Identify which cell holds the provided text, then report its (X, Y) central coordinate. 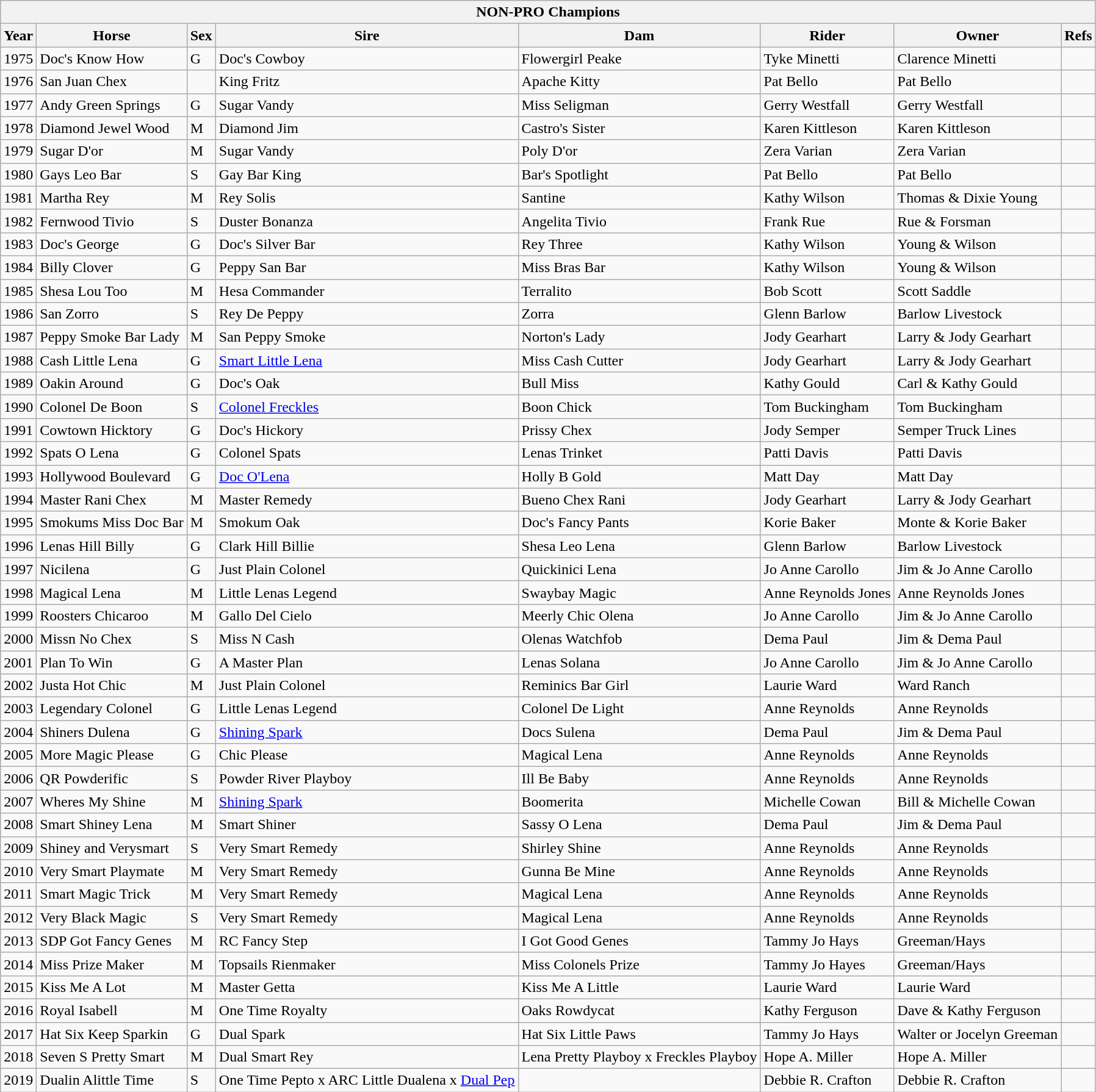
Olenas Watchfob (640, 639)
1986 (18, 314)
1985 (18, 291)
Tammy Jo Hayes (827, 964)
Oakin Around (112, 384)
Andy Green Springs (112, 105)
Shirley Shine (640, 848)
2017 (18, 1034)
Smokum Oak (367, 523)
2000 (18, 639)
SDP Got Fancy Genes (112, 941)
Thomas & Dixie Young (978, 198)
Very Smart Playmate (112, 871)
One Time Pepto x ARC Little Dualena x Dual Pep (367, 1080)
Owner (978, 35)
Monte & Korie Baker (978, 523)
2004 (18, 732)
Miss Cash Cutter (640, 361)
Michelle Cowan (827, 802)
Gay Bar King (367, 174)
2014 (18, 964)
1995 (18, 523)
Rey De Peppy (367, 314)
1993 (18, 476)
Apache Kitty (640, 82)
Lenas Hill Billy (112, 546)
1979 (18, 151)
1988 (18, 361)
1992 (18, 453)
Missn No Chex (112, 639)
Bar's Spotlight (640, 174)
Martha Rey (112, 198)
Lenas Solana (640, 662)
Clark Hill Billie (367, 546)
Santine (640, 198)
Bill & Michelle Cowan (978, 802)
Kiss Me A Little (640, 987)
Colonel De Boon (112, 407)
Seven S Pretty Smart (112, 1057)
Topsails Rienmaker (367, 964)
Master Rani Chex (112, 500)
Doc's Cowboy (367, 59)
A Master Plan (367, 662)
Zorra (640, 314)
Ward Ranch (978, 686)
More Magic Please (112, 755)
2011 (18, 894)
1998 (18, 592)
Justa Hot Chic (112, 686)
San Zorro (112, 314)
1990 (18, 407)
Rider (827, 35)
2008 (18, 825)
Refs (1078, 35)
Lena Pretty Playboy x Freckles Playboy (640, 1057)
Hollywood Boulevard (112, 476)
San Juan Chex (112, 82)
2019 (18, 1080)
Doc's Oak (367, 384)
Smart Magic Trick (112, 894)
Shesa Lou Too (112, 291)
Miss Bras Bar (640, 267)
Royal Isabell (112, 1010)
Colonel Spats (367, 453)
Oaks Rowdycat (640, 1010)
2007 (18, 802)
Spats O Lena (112, 453)
Tyke Minetti (827, 59)
Sugar D'or (112, 151)
Colonel Freckles (367, 407)
Smart Little Lena (367, 361)
Shesa Leo Lena (640, 546)
Sire (367, 35)
Castro's Sister (640, 128)
Year (18, 35)
Gallo Del Cielo (367, 616)
1999 (18, 616)
2010 (18, 871)
Miss Colonels Prize (640, 964)
Duster Bonanza (367, 221)
Doc's Silver Bar (367, 244)
1984 (18, 267)
Boomerita (640, 802)
Holly B Gold (640, 476)
Colonel De Light (640, 709)
Diamond Jim (367, 128)
Dualin Alittle Time (112, 1080)
Hat Six Little Paws (640, 1034)
2016 (18, 1010)
Gays Leo Bar (112, 174)
Kathy Gould (827, 384)
1980 (18, 174)
Bueno Chex Rani (640, 500)
Semper Truck Lines (978, 430)
Chic Please (367, 755)
Kiss Me A Lot (112, 987)
Rey Three (640, 244)
Reminics Bar Girl (640, 686)
Miss N Cash (367, 639)
King Fritz (367, 82)
1991 (18, 430)
2003 (18, 709)
Dave & Kathy Ferguson (978, 1010)
Doc's Know How (112, 59)
Meerly Chic Olena (640, 616)
QR Powderific (112, 778)
Wheres My Shine (112, 802)
Quickinici Lena (640, 569)
1981 (18, 198)
Scott Saddle (978, 291)
Diamond Jewel Wood (112, 128)
Dam (640, 35)
Jody Semper (827, 430)
I Got Good Genes (640, 941)
2013 (18, 941)
Hesa Commander (367, 291)
Sex (201, 35)
2015 (18, 987)
Frank Rue (827, 221)
Kathy Ferguson (827, 1010)
2009 (18, 848)
Doc's George (112, 244)
Smokums Miss Doc Bar (112, 523)
Cash Little Lena (112, 361)
Shiners Dulena (112, 732)
Walter or Jocelyn Greeman (978, 1034)
Rey Solis (367, 198)
Fernwood Tivio (112, 221)
2002 (18, 686)
One Time Royalty (367, 1010)
Terralito (640, 291)
Boon Chick (640, 407)
Horse (112, 35)
Bob Scott (827, 291)
Doc's Hickory (367, 430)
Dual Spark (367, 1034)
1976 (18, 82)
1977 (18, 105)
Poly D'or (640, 151)
Docs Sulena (640, 732)
1987 (18, 337)
Dual Smart Rey (367, 1057)
1983 (18, 244)
Peppy Smoke Bar Lady (112, 337)
Very Black Magic (112, 918)
Carl & Kathy Gould (978, 384)
Nicilena (112, 569)
Legendary Colonel (112, 709)
San Peppy Smoke (367, 337)
Billy Clover (112, 267)
Master Remedy (367, 500)
Peppy San Bar (367, 267)
Swaybay Magic (640, 592)
Smart Shiney Lena (112, 825)
Angelita Tivio (640, 221)
Flowergirl Peake (640, 59)
Gunna Be Mine (640, 871)
Korie Baker (827, 523)
Doc's Fancy Pants (640, 523)
Cowtown Hicktory (112, 430)
Miss Prize Maker (112, 964)
Sassy O Lena (640, 825)
NON-PRO Champions (548, 12)
1989 (18, 384)
Powder River Playboy (367, 778)
2018 (18, 1057)
1996 (18, 546)
Doc O'Lena (367, 476)
2001 (18, 662)
RC Fancy Step (367, 941)
1994 (18, 500)
Shiney and Verysmart (112, 848)
Plan To Win (112, 662)
Roosters Chicaroo (112, 616)
Miss Seligman (640, 105)
1975 (18, 59)
Norton's Lady (640, 337)
Clarence Minetti (978, 59)
Ill Be Baby (640, 778)
2006 (18, 778)
Smart Shiner (367, 825)
1978 (18, 128)
Bull Miss (640, 384)
Prissy Chex (640, 430)
1982 (18, 221)
Master Getta (367, 987)
Hat Six Keep Sparkin (112, 1034)
1997 (18, 569)
2005 (18, 755)
Rue & Forsman (978, 221)
Lenas Trinket (640, 453)
2012 (18, 918)
